Find where the given text appears and provide that cell's center as [x, y] coordinate. 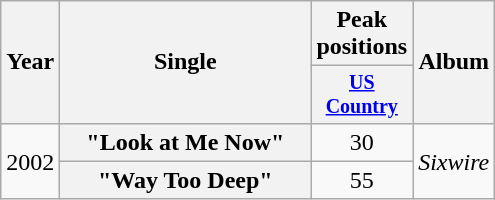
Album [454, 62]
2002 [30, 161]
Peak positions [362, 34]
US Country [362, 94]
"Look at Me Now" [186, 142]
Sixwire [454, 161]
30 [362, 142]
"Way Too Deep" [186, 180]
55 [362, 180]
Single [186, 62]
Year [30, 62]
